Extract the [X, Y] coordinate from the center of the cell holding the provided text.  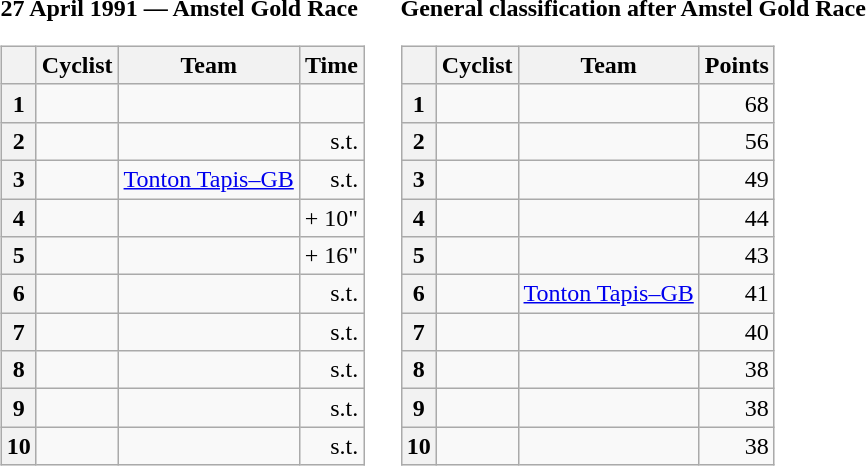
49 [736, 179]
43 [736, 256]
44 [736, 217]
Time [331, 65]
41 [736, 294]
Points [736, 65]
+ 16" [331, 256]
56 [736, 141]
68 [736, 103]
40 [736, 332]
+ 10" [331, 217]
